Provide the [X, Y] coordinate of the cell's center where the given text is located.  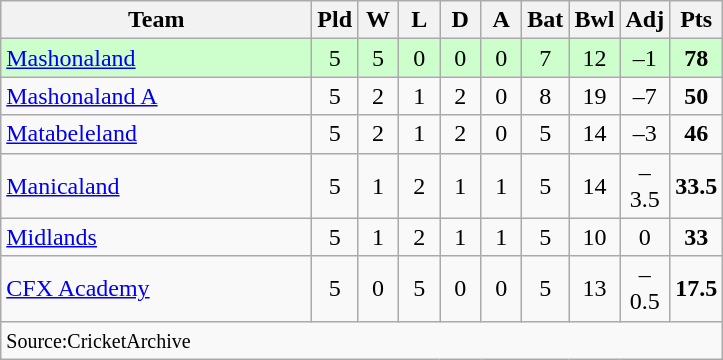
33 [696, 237]
50 [696, 96]
Mashonaland [156, 58]
8 [546, 96]
A [502, 20]
–3 [645, 134]
12 [594, 58]
10 [594, 237]
46 [696, 134]
Pts [696, 20]
13 [594, 288]
Mashonaland A [156, 96]
33.5 [696, 186]
Pld [335, 20]
17.5 [696, 288]
–7 [645, 96]
7 [546, 58]
Bwl [594, 20]
19 [594, 96]
Manicaland [156, 186]
Team [156, 20]
–0.5 [645, 288]
–1 [645, 58]
Bat [546, 20]
Adj [645, 20]
CFX Academy [156, 288]
Midlands [156, 237]
L [420, 20]
D [460, 20]
Matabeleland [156, 134]
78 [696, 58]
–3.5 [645, 186]
Source:CricketArchive [362, 340]
W [378, 20]
